Extract the [X, Y] coordinate from the center of the cell holding the provided text.  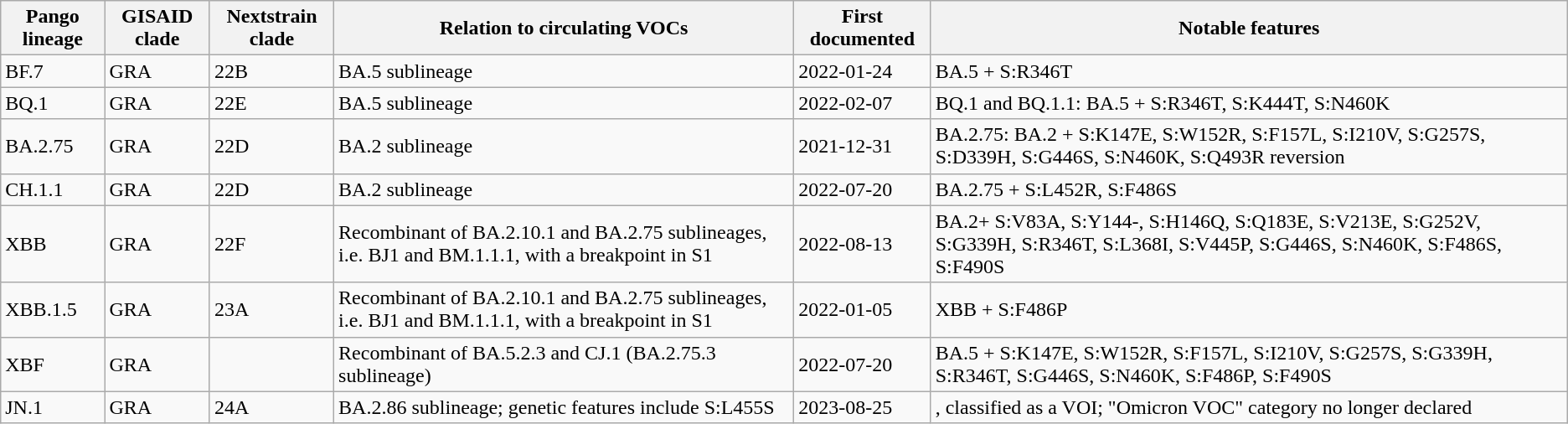
XBB + S:F486P [1249, 310]
XBB [53, 244]
2022-02-07 [863, 103]
23A [271, 310]
2023-08-25 [863, 407]
Nextstrain clade [271, 28]
BA.5 + S:K147E, S:W152R, S:F157L, S:I210V, S:G257S, S:G339H, S:R346T, S:G446S, S:N460K, S:F486P, S:F490S [1249, 364]
2022-08-13 [863, 244]
Recombinant of BA.5.2.3 and CJ.1 (BA.2.75.3 sublineage) [565, 364]
BQ.1 and BQ.1.1: BA.5 + S:R346T, S:K444T, S:N460K [1249, 103]
XBF [53, 364]
BA.2.75: BA.2 + S:K147E, S:W152R, S:F157L, S:I210V, S:G257S, S:D339H, S:G446S, S:N460K, S:Q493R reversion [1249, 146]
GISAID clade [157, 28]
BA.5 + S:R346T [1249, 71]
22E [271, 103]
22F [271, 244]
BA.2.75 + S:L452R, S:F486S [1249, 189]
Relation to circulating VOCs [565, 28]
BA.2.75 [53, 146]
22B [271, 71]
BA.2+ S:V83A, S:Y144-, S:H146Q, S:Q183E, S:V213E, S:G252V, S:G339H, S:R346T, S:L368I, S:V445P, S:G446S, S:N460K, S:F486S, S:F490S [1249, 244]
BF.7 [53, 71]
2021-12-31 [863, 146]
First documented [863, 28]
BA.2.86 sublineage; genetic features include S:L455S [565, 407]
CH.1.1 [53, 189]
2022-01-05 [863, 310]
XBB.1.5 [53, 310]
2022-01-24 [863, 71]
24A [271, 407]
Notable features [1249, 28]
, classified as a VOI; "Omicron VOC" category no longer declared [1249, 407]
Pango lineage [53, 28]
BQ.1 [53, 103]
JN.1 [53, 407]
